From the cell containing the given text, extract its center point as (X, Y) coordinate. 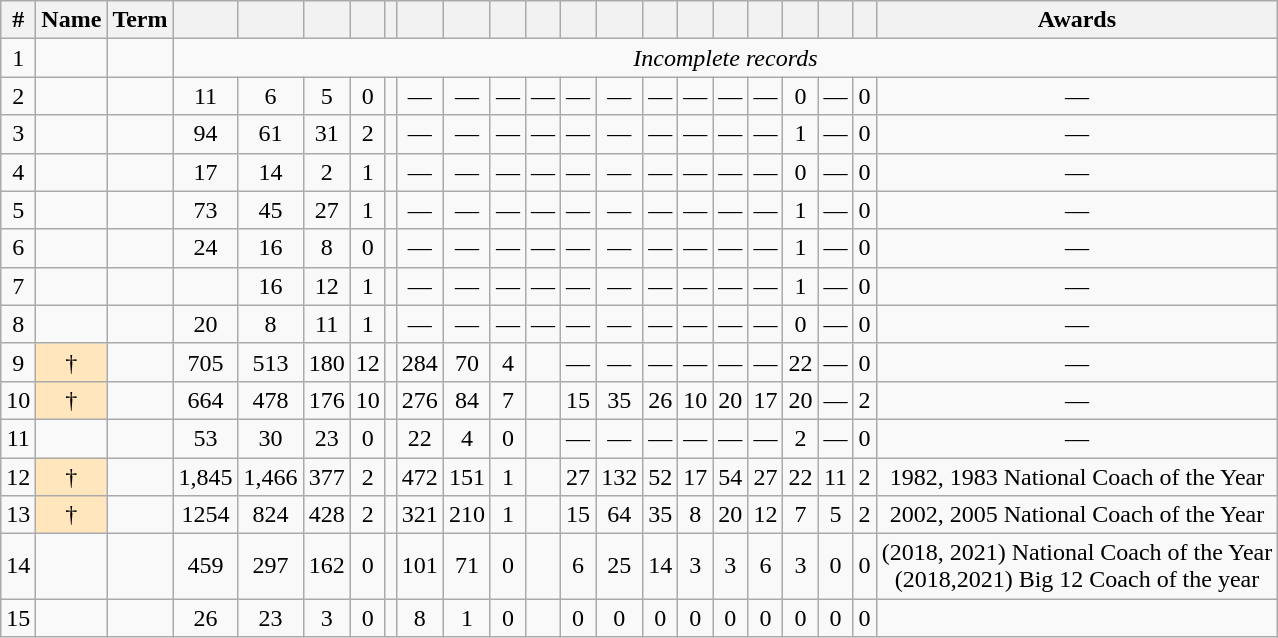
705 (206, 362)
2002, 2005 National Coach of the Year (1077, 515)
9 (18, 362)
64 (620, 515)
162 (326, 566)
1,466 (270, 477)
664 (206, 400)
472 (420, 477)
176 (326, 400)
377 (326, 477)
24 (206, 248)
# (18, 20)
52 (660, 477)
Term (140, 20)
1982, 1983 National Coach of the Year (1077, 477)
513 (270, 362)
84 (466, 400)
70 (466, 362)
180 (326, 362)
Name (72, 20)
210 (466, 515)
73 (206, 210)
151 (466, 477)
94 (206, 134)
459 (206, 566)
1,845 (206, 477)
45 (270, 210)
13 (18, 515)
30 (270, 438)
54 (730, 477)
132 (620, 477)
25 (620, 566)
1254 (206, 515)
321 (420, 515)
53 (206, 438)
Awards (1077, 20)
284 (420, 362)
71 (466, 566)
276 (420, 400)
428 (326, 515)
824 (270, 515)
(2018, 2021) National Coach of the Year(2018,2021) Big 12 Coach of the year (1077, 566)
61 (270, 134)
31 (326, 134)
478 (270, 400)
101 (420, 566)
Incomplete records (726, 58)
297 (270, 566)
